Capture the cell that displays the provided text and extract its [X, Y] central coordinate. 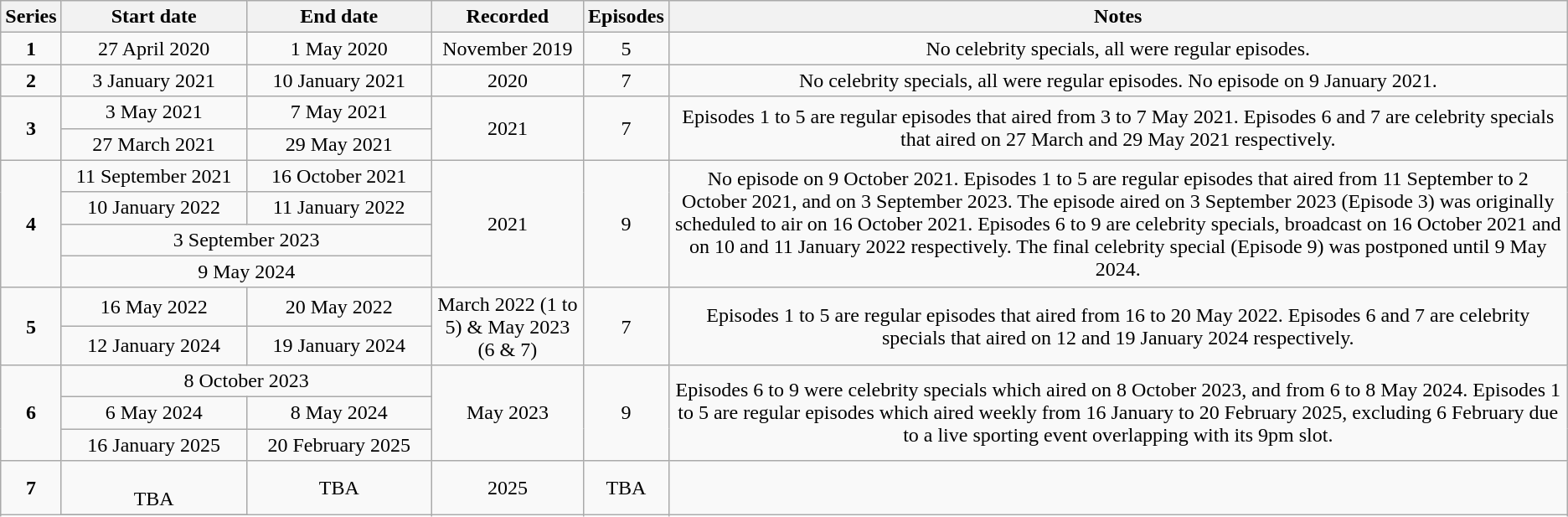
29 May 2021 [338, 144]
Episodes [627, 17]
3 [31, 128]
8 October 2023 [246, 380]
20 February 2025 [338, 445]
No celebrity specials, all were regular episodes. No episode on 9 January 2021. [1117, 80]
1 [31, 49]
No celebrity specials, all were regular episodes. [1117, 49]
Series [31, 17]
3 September 2023 [246, 240]
2 [31, 80]
8 May 2024 [338, 412]
27 March 2021 [154, 144]
12 January 2024 [154, 345]
Notes [1117, 17]
March 2022 (1 to 5) & May 2023 (6 & 7) [508, 326]
20 May 2022 [338, 307]
16 May 2022 [154, 307]
4 [31, 224]
11 September 2021 [154, 176]
3 May 2021 [154, 112]
9 May 2024 [246, 271]
7 May 2021 [338, 112]
16 January 2025 [154, 445]
6 May 2024 [154, 412]
27 April 2020 [154, 49]
6 [31, 412]
3 January 2021 [154, 80]
19 January 2024 [338, 345]
2025 [508, 488]
11 January 2022 [338, 208]
May 2023 [508, 412]
2020 [508, 80]
10 January 2022 [154, 208]
1 May 2020 [338, 49]
November 2019 [508, 49]
Start date [154, 17]
10 January 2021 [338, 80]
16 October 2021 [338, 176]
End date [338, 17]
Recorded [508, 17]
